Return the [X, Y] coordinate for the center point of the cell that contains the specified text.  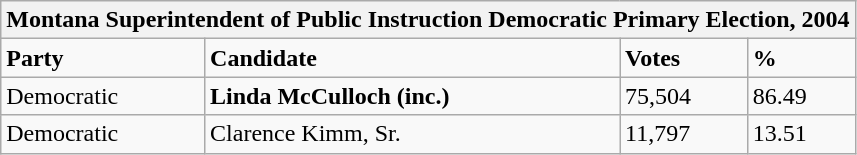
75,504 [684, 96]
Clarence Kimm, Sr. [412, 134]
Linda McCulloch (inc.) [412, 96]
Votes [684, 58]
% [801, 58]
Candidate [412, 58]
11,797 [684, 134]
Montana Superintendent of Public Instruction Democratic Primary Election, 2004 [428, 20]
86.49 [801, 96]
13.51 [801, 134]
Party [103, 58]
